Search for the cell housing the specified text and yield its (x, y) center coordinate. 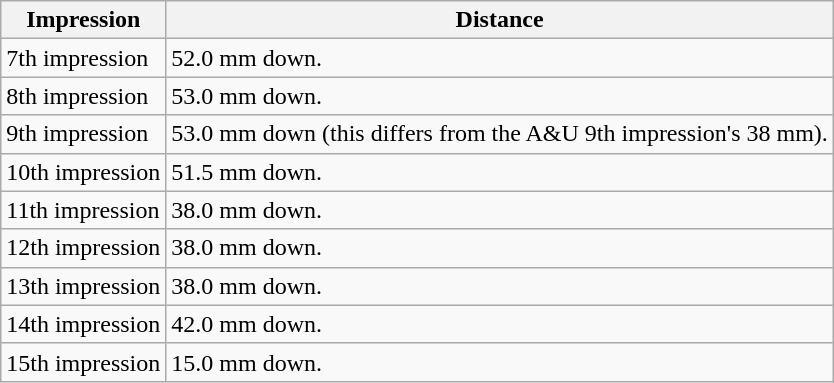
Distance (500, 20)
7th impression (84, 58)
14th impression (84, 324)
51.5 mm down. (500, 172)
53.0 mm down. (500, 96)
8th impression (84, 96)
15th impression (84, 362)
9th impression (84, 134)
52.0 mm down. (500, 58)
42.0 mm down. (500, 324)
10th impression (84, 172)
12th impression (84, 248)
11th impression (84, 210)
15.0 mm down. (500, 362)
53.0 mm down (this differs from the A&U 9th impression's 38 mm). (500, 134)
13th impression (84, 286)
Impression (84, 20)
